Return the [X, Y] coordinate for the center point of the cell that contains the specified text.  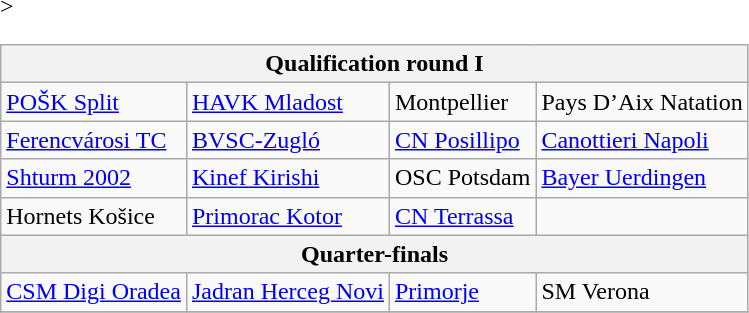
BVSC-Zugló [288, 140]
CN Terrassa [462, 216]
SM Verona [642, 292]
Canottieri Napoli [642, 140]
Bayer Uerdingen [642, 178]
Kinef Kirishi [288, 178]
Jadran Herceg Novi [288, 292]
Primorac Kotor [288, 216]
Shturm 2002 [94, 178]
Primorje [462, 292]
CN Posillipo [462, 140]
HAVK Mladost [288, 102]
CSM Digi Oradea [94, 292]
Qualification round I [375, 64]
Montpellier [462, 102]
POŠK Split [94, 102]
Ferencvárosi TC [94, 140]
Quarter-finals [375, 254]
Hornets Košice [94, 216]
Pays D’Aix Natation [642, 102]
OSC Potsdam [462, 178]
